Extract the (x, y) coordinate from the center of the cell holding the provided text.  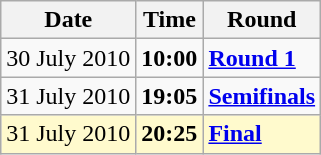
10:00 (170, 58)
Semifinals (262, 96)
Date (68, 20)
19:05 (170, 96)
Round (262, 20)
Final (262, 134)
Time (170, 20)
30 July 2010 (68, 58)
20:25 (170, 134)
Round 1 (262, 58)
